Locate the cell with the specified text and output its [x, y] center coordinate. 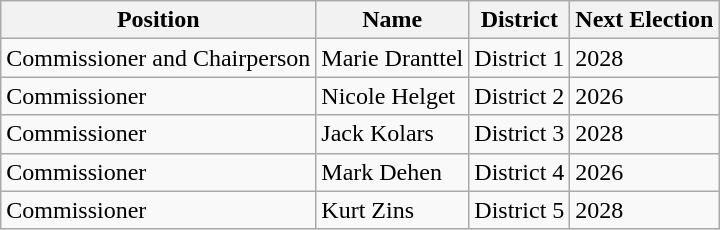
Position [158, 20]
Marie Dranttel [392, 58]
Kurt Zins [392, 210]
Next Election [644, 20]
District 2 [520, 96]
District [520, 20]
District 4 [520, 172]
Jack Kolars [392, 134]
District 3 [520, 134]
Mark Dehen [392, 172]
Commissioner and Chairperson [158, 58]
District 1 [520, 58]
Name [392, 20]
District 5 [520, 210]
Nicole Helget [392, 96]
